Extract the [x, y] coordinate from the center of the cell holding the provided text.  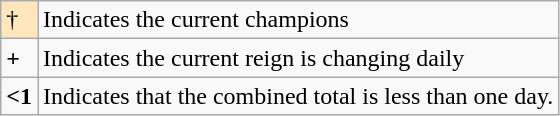
<1 [20, 96]
Indicates the current champions [298, 20]
Indicates that the combined total is less than one day. [298, 96]
+ [20, 58]
Indicates the current reign is changing daily [298, 58]
† [20, 20]
